For the text-containing cell, return its midpoint in (X, Y) coordinate format. 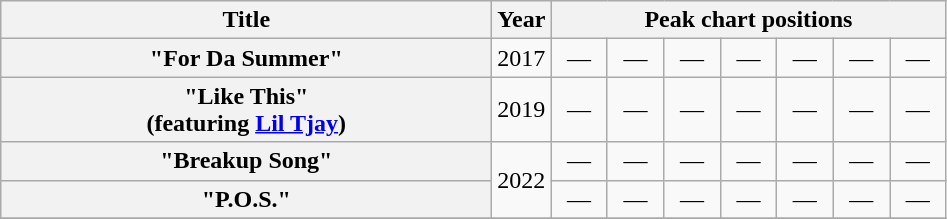
2017 (522, 58)
2022 (522, 180)
Title (246, 20)
"Breakup Song" (246, 161)
"For Da Summer" (246, 58)
"P.O.S." (246, 199)
2019 (522, 110)
Year (522, 20)
Peak chart positions (748, 20)
"Like This"(featuring Lil Tjay) (246, 110)
